Find where the given text appears and provide that cell's center as [X, Y] coordinate. 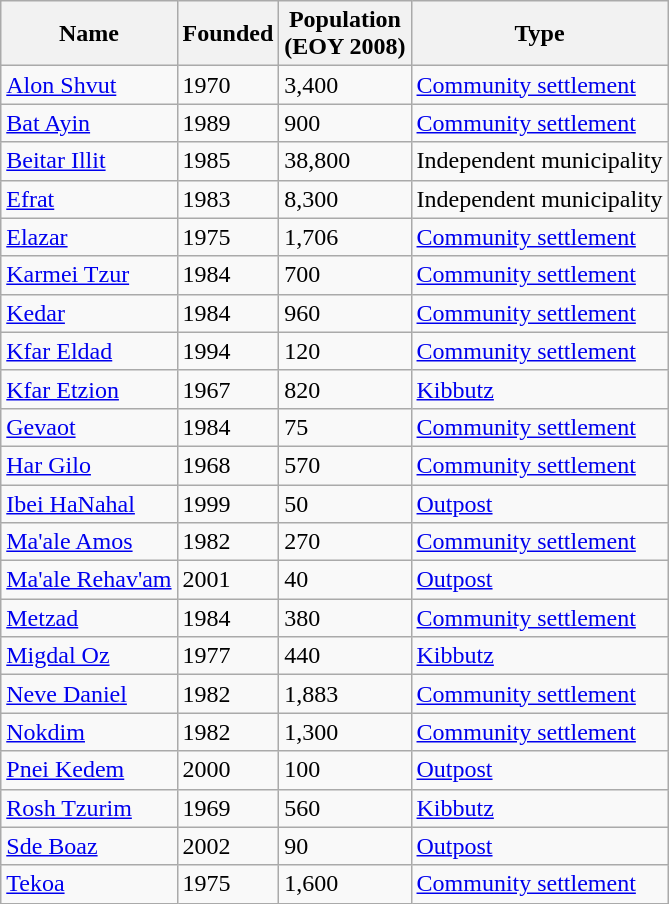
Sde Boaz [89, 846]
1994 [228, 351]
Founded [228, 34]
560 [345, 808]
Metzad [89, 618]
1,600 [345, 884]
Elazar [89, 237]
Pnei Kedem [89, 770]
2000 [228, 770]
1,300 [345, 732]
Tekoa [89, 884]
Efrat [89, 199]
1989 [228, 123]
3,400 [345, 85]
2001 [228, 580]
1,706 [345, 237]
1970 [228, 85]
90 [345, 846]
1999 [228, 503]
1969 [228, 808]
900 [345, 123]
Kfar Etzion [89, 389]
1977 [228, 656]
700 [345, 275]
440 [345, 656]
Name [89, 34]
Kedar [89, 313]
1985 [228, 161]
100 [345, 770]
1983 [228, 199]
40 [345, 580]
820 [345, 389]
Ma'ale Amos [89, 542]
1968 [228, 465]
8,300 [345, 199]
Neve Daniel [89, 694]
1,883 [345, 694]
Alon Shvut [89, 85]
50 [345, 503]
2002 [228, 846]
120 [345, 351]
Ibei HaNahal [89, 503]
Karmei Tzur [89, 275]
Bat Ayin [89, 123]
270 [345, 542]
Beitar Illit [89, 161]
Ma'ale Rehav'am [89, 580]
75 [345, 427]
38,800 [345, 161]
Migdal Oz [89, 656]
Gevaot [89, 427]
Kfar Eldad [89, 351]
1967 [228, 389]
Har Gilo [89, 465]
570 [345, 465]
Population (EOY 2008) [345, 34]
Type [540, 34]
960 [345, 313]
Nokdim [89, 732]
380 [345, 618]
Rosh Tzurim [89, 808]
